Search for the cell housing the specified text and yield its (x, y) center coordinate. 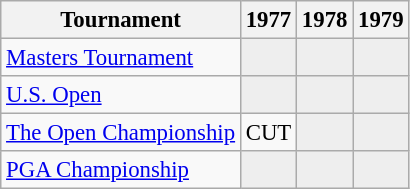
PGA Championship (121, 170)
1978 (325, 20)
U.S. Open (121, 95)
Masters Tournament (121, 58)
1977 (268, 20)
The Open Championship (121, 133)
1979 (381, 20)
Tournament (121, 20)
CUT (268, 133)
